Output the [x, y] coordinate of the center of the cell containing the given text.  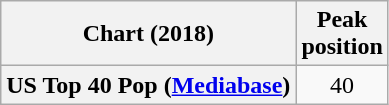
Peakposition [342, 34]
Chart (2018) [148, 34]
US Top 40 Pop (Mediabase) [148, 85]
40 [342, 85]
